Determine the [x, y] coordinate at the center of the cell enclosing the given text.  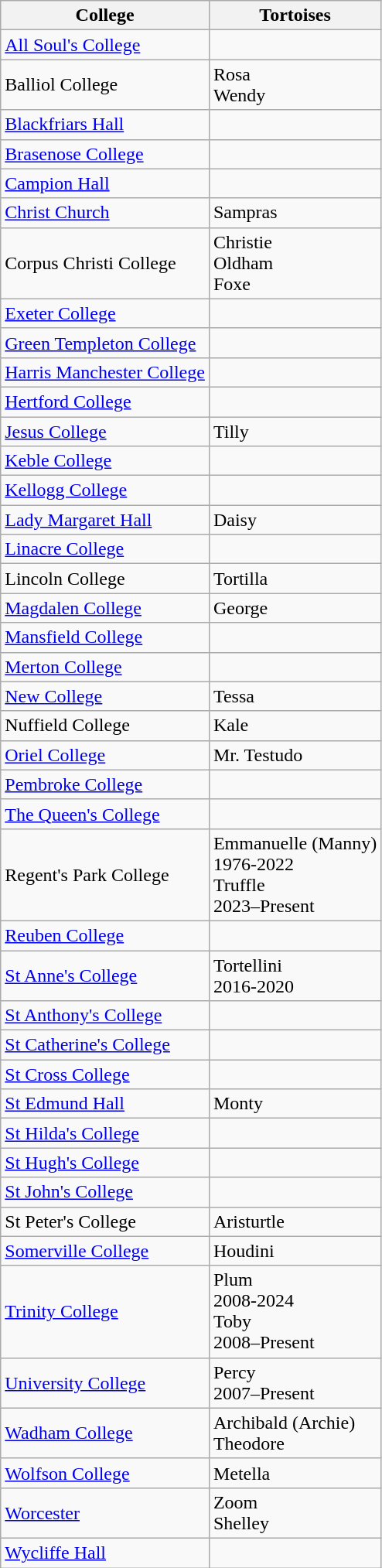
Nuffield College [105, 726]
Tessa [295, 696]
ZoomShelley [295, 1513]
Lady Margaret Hall [105, 520]
St Catherine's College [105, 1045]
Magdalen College [105, 608]
Blackfriars Hall [105, 125]
RosaWendy [295, 85]
Metella [295, 1473]
New College [105, 696]
Wolfson College [105, 1473]
St Hugh's College [105, 1163]
Mansfield College [105, 637]
Tortoises [295, 15]
Somerville College [105, 1251]
College [105, 15]
ChristieOldhamFoxe [295, 263]
George [295, 608]
Monty [295, 1104]
Merton College [105, 667]
All Soul's College [105, 45]
Kellogg College [105, 490]
Oriel College [105, 755]
Reuben College [105, 935]
Archibald (Archie)Theodore [295, 1433]
Corpus Christi College [105, 263]
St Cross College [105, 1074]
The Queen's College [105, 814]
Hertford College [105, 401]
Jesus College [105, 431]
Houdini [295, 1251]
Plum2008-2024Toby2008–Present [295, 1312]
Wycliffe Hall [105, 1553]
Tortellini2016-2020 [295, 975]
St Anthony's College [105, 1016]
Brasenose College [105, 154]
St John's College [105, 1192]
Lincoln College [105, 579]
Percy2007–Present [295, 1383]
Daisy [295, 520]
Campion Hall [105, 183]
Kale [295, 726]
Wadham College [105, 1433]
St Anne's College [105, 975]
Aristurtle [295, 1221]
Keble College [105, 461]
Harris Manchester College [105, 372]
Green Templeton College [105, 343]
University College [105, 1383]
Linacre College [105, 549]
Pembroke College [105, 784]
St Hilda's College [105, 1133]
Tortilla [295, 579]
Trinity College [105, 1312]
Exeter College [105, 313]
Christ Church [105, 213]
Regent's Park College [105, 874]
Mr. Testudo [295, 755]
Emmanuelle (Manny)1976-2022Truffle2023–Present [295, 874]
Sampras [295, 213]
Worcester [105, 1513]
Tilly [295, 431]
Balliol College [105, 85]
St Peter's College [105, 1221]
St Edmund Hall [105, 1104]
